Return the [X, Y] coordinate for the center point of the cell that contains the specified text.  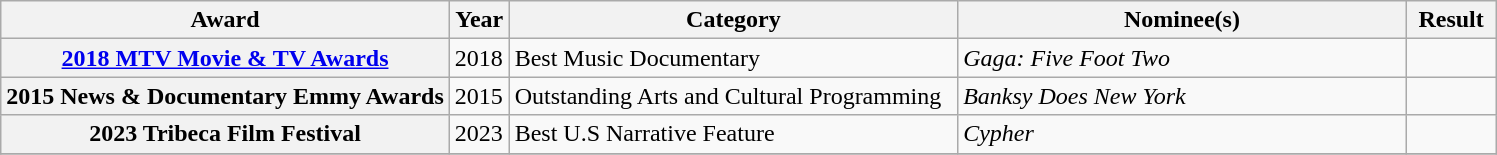
Outstanding Arts and Cultural Programming [734, 96]
2023 [479, 134]
Nominee(s) [1182, 20]
2023 Tribeca Film Festival [226, 134]
Best U.S Narrative Feature [734, 134]
2015 News & Documentary Emmy Awards [226, 96]
Best Music Documentary [734, 58]
Gaga: Five Foot Two [1182, 58]
Year [479, 20]
Result [1451, 20]
2018 [479, 58]
Award [226, 20]
Cypher [1182, 134]
Banksy Does New York [1182, 96]
Category [734, 20]
2015 [479, 96]
2018 MTV Movie & TV Awards [226, 58]
